Provide the (x, y) coordinate of the cell's center where the given text is located.  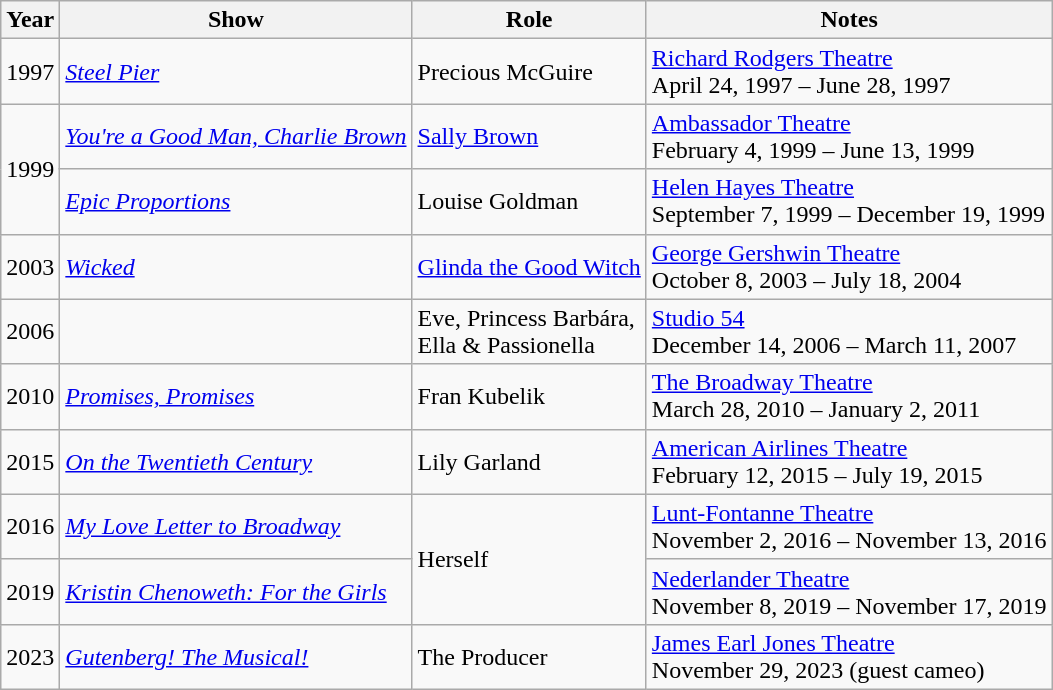
James Earl Jones Theatre November 29, 2023 (guest cameo) (849, 656)
Nederlander Theatre November 8, 2019 – November 17, 2019 (849, 592)
2003 (30, 266)
Wicked (236, 266)
The Broadway Theatre March 28, 2010 – January 2, 2011 (849, 396)
2015 (30, 462)
My Love Letter to Broadway (236, 526)
On the Twentieth Century (236, 462)
2016 (30, 526)
Glinda the Good Witch (529, 266)
Fran Kubelik (529, 396)
1999 (30, 169)
Richard Rodgers Theatre April 24, 1997 – June 28, 1997 (849, 72)
Precious McGuire (529, 72)
Ambassador Theatre February 4, 1999 – June 13, 1999 (849, 136)
Louise Goldman (529, 202)
2019 (30, 592)
2010 (30, 396)
Gutenberg! The Musical! (236, 656)
Helen Hayes Theatre September 7, 1999 – December 19, 1999 (849, 202)
2006 (30, 332)
Year (30, 20)
Sally Brown (529, 136)
Promises, Promises (236, 396)
Kristin Chenoweth: For the Girls (236, 592)
Notes (849, 20)
Studio 54 December 14, 2006 – March 11, 2007 (849, 332)
2023 (30, 656)
Eve, Princess Barbára,Ella & Passionella (529, 332)
The Producer (529, 656)
American Airlines Theatre February 12, 2015 – July 19, 2015 (849, 462)
Lily Garland (529, 462)
Role (529, 20)
Herself (529, 559)
You're a Good Man, Charlie Brown (236, 136)
Epic Proportions (236, 202)
Lunt-Fontanne Theatre November 2, 2016 – November 13, 2016 (849, 526)
Show (236, 20)
George Gershwin Theatre October 8, 2003 – July 18, 2004 (849, 266)
1997 (30, 72)
Steel Pier (236, 72)
